From the cell containing the given text, extract its center point as [X, Y] coordinate. 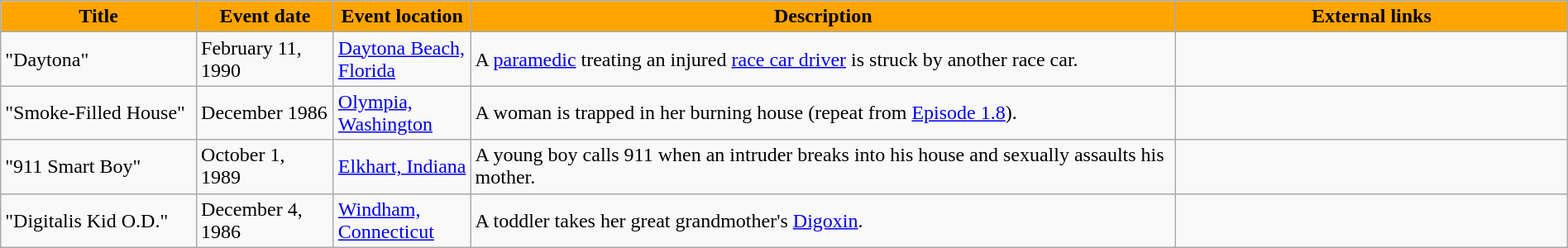
"Daytona" [99, 60]
Description [824, 17]
"Digitalis Kid O.D." [99, 220]
Olympia, Washington [402, 112]
December 4, 1986 [265, 220]
Daytona Beach, Florida [402, 60]
A toddler takes her great grandmother's Digoxin. [824, 220]
Windham, Connecticut [402, 220]
Elkhart, Indiana [402, 167]
October 1, 1989 [265, 167]
December 1986 [265, 112]
Event date [265, 17]
A young boy calls 911 when an intruder breaks into his house and sexually assaults his mother. [824, 167]
February 11, 1990 [265, 60]
External links [1372, 17]
Event location [402, 17]
A paramedic treating an injured race car driver is struck by another race car. [824, 60]
Title [99, 17]
A woman is trapped in her burning house (repeat from Episode 1.8). [824, 112]
"911 Smart Boy" [99, 167]
"Smoke-Filled House" [99, 112]
